Return (X, Y) of the center of cell containing provided text 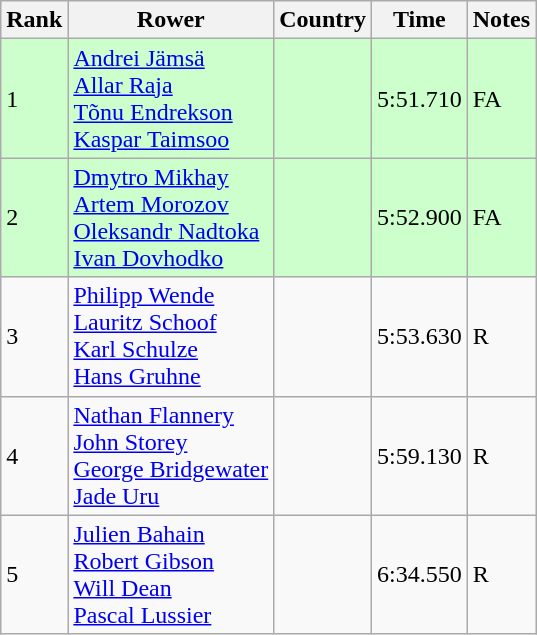
Rank (34, 20)
Nathan FlanneryJohn StoreyGeorge BridgewaterJade Uru (171, 456)
1 (34, 98)
Andrei JämsäAllar RajaTõnu EndreksonKaspar Taimsoo (171, 98)
Philipp WendeLauritz SchoofKarl SchulzeHans Gruhne (171, 336)
Julien BahainRobert GibsonWill DeanPascal Lussier (171, 574)
5 (34, 574)
5:52.900 (419, 218)
Time (419, 20)
2 (34, 218)
3 (34, 336)
Notes (501, 20)
6:34.550 (419, 574)
Country (323, 20)
5:53.630 (419, 336)
4 (34, 456)
Rower (171, 20)
5:51.710 (419, 98)
5:59.130 (419, 456)
Dmytro MikhayArtem MorozovOleksandr NadtokaIvan Dovhodko (171, 218)
